Search for the cell housing the specified text and yield its [x, y] center coordinate. 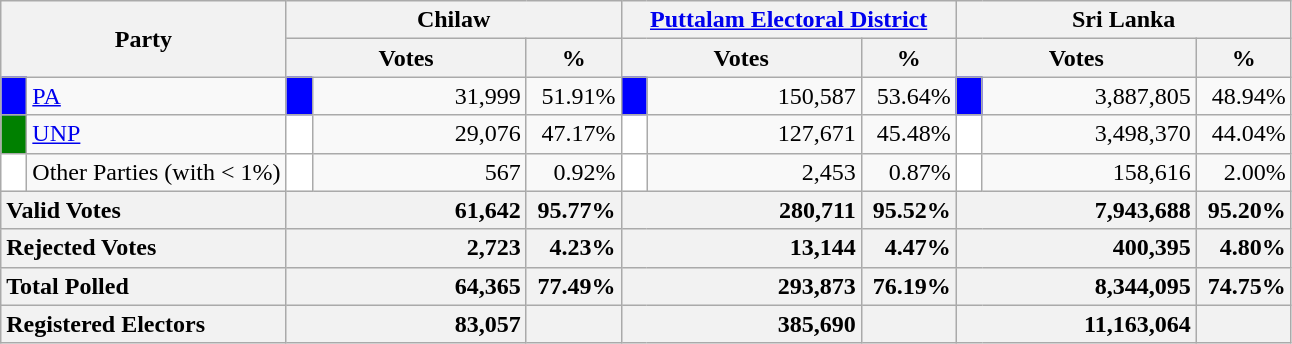
95.52% [908, 210]
0.87% [908, 172]
127,671 [754, 134]
48.94% [1244, 96]
13,144 [741, 248]
45.48% [908, 134]
Rejected Votes [144, 248]
PA [156, 96]
Chilaw [454, 20]
95.20% [1244, 210]
2.00% [1244, 172]
47.17% [574, 134]
95.77% [574, 210]
4.47% [908, 248]
Puttalam Electoral District [788, 20]
UNP [156, 134]
29,076 [419, 134]
74.75% [1244, 286]
280,711 [741, 210]
64,365 [406, 286]
83,057 [406, 324]
567 [419, 172]
53.64% [908, 96]
4.80% [1244, 248]
2,453 [754, 172]
293,873 [741, 286]
77.49% [574, 286]
7,943,688 [1076, 210]
11,163,064 [1076, 324]
51.91% [574, 96]
8,344,095 [1076, 286]
0.92% [574, 172]
31,999 [419, 96]
Valid Votes [144, 210]
76.19% [908, 286]
400,395 [1076, 248]
61,642 [406, 210]
Sri Lanka [1124, 20]
158,616 [1089, 172]
3,498,370 [1089, 134]
150,587 [754, 96]
3,887,805 [1089, 96]
385,690 [741, 324]
4.23% [574, 248]
Registered Electors [144, 324]
Total Polled [144, 286]
Party [144, 39]
44.04% [1244, 134]
2,723 [406, 248]
Other Parties (with < 1%) [156, 172]
